Search for the cell housing the specified text and yield its [X, Y] center coordinate. 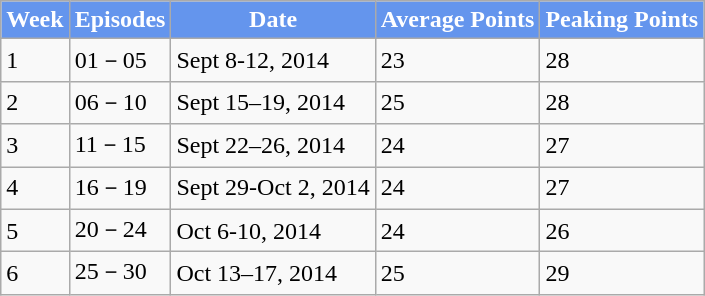
Oct 13–17, 2014 [273, 274]
Date [273, 20]
29 [622, 274]
1 [35, 60]
Peaking Points [622, 20]
6 [35, 274]
Sept 15–19, 2014 [273, 102]
5 [35, 230]
Sept 22–26, 2014 [273, 146]
2 [35, 102]
06－10 [120, 102]
4 [35, 188]
Week [35, 20]
20－24 [120, 230]
3 [35, 146]
26 [622, 230]
Average Points [458, 20]
23 [458, 60]
16－19 [120, 188]
Sept 8-12, 2014 [273, 60]
Oct 6-10, 2014 [273, 230]
11－15 [120, 146]
01－05 [120, 60]
25－30 [120, 274]
Episodes [120, 20]
Sept 29-Oct 2, 2014 [273, 188]
